Provide the [x, y] coordinate of the cell's center where the given text is located.  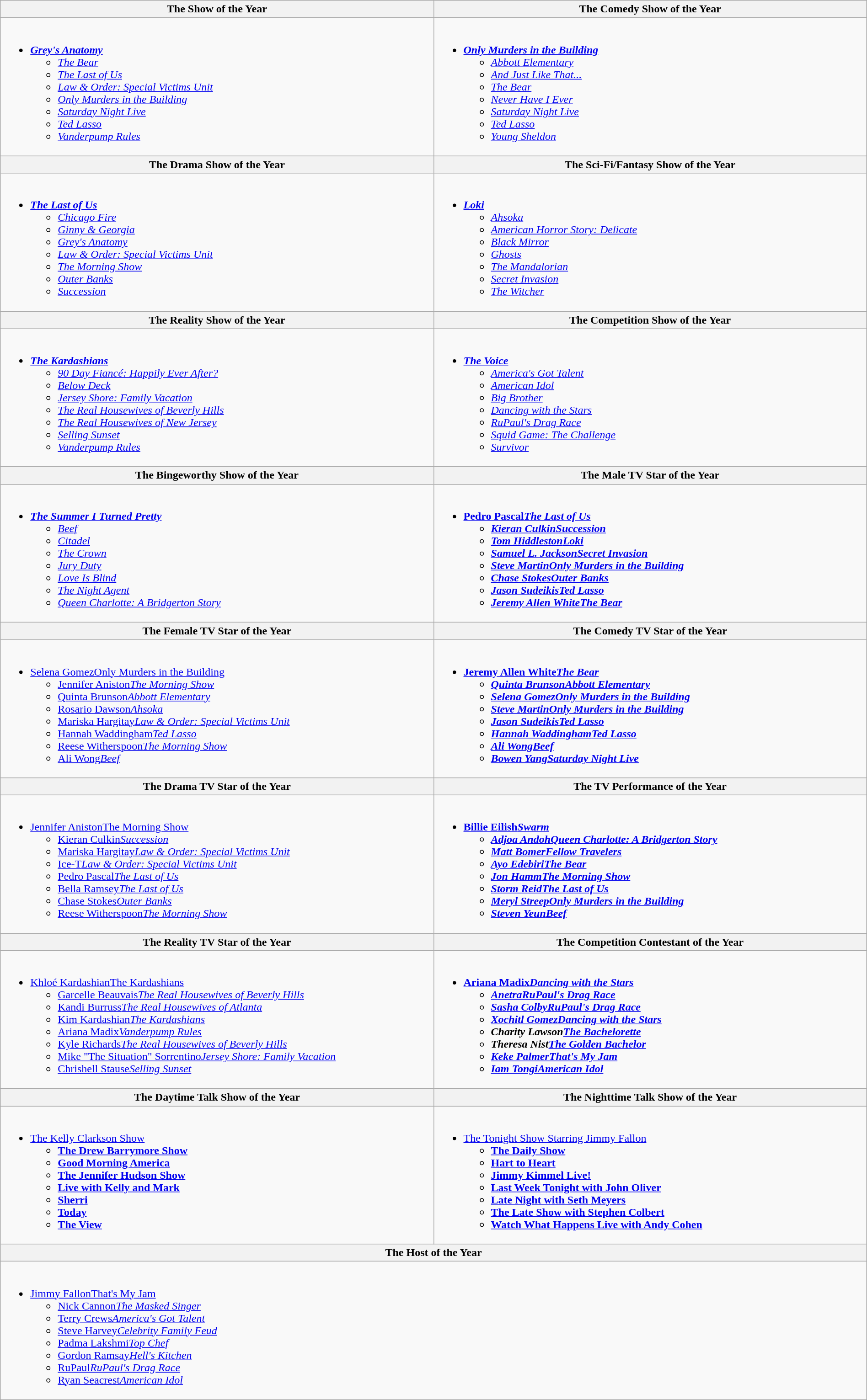
The Male TV Star of the Year [650, 475]
The Host of the Year [433, 1253]
The Bingeworthy Show of the Year [217, 475]
The Competition Contestant of the Year [650, 942]
The Reality Show of the Year [217, 320]
The Competition Show of the Year [650, 320]
The Female TV Star of the Year [217, 631]
The Last of UsChicago FireGinny & GeorgiaGrey's AnatomyLaw & Order: Special Victims UnitThe Morning ShowOuter BanksSuccession [217, 242]
Grey's AnatomyThe BearThe Last of UsLaw & Order: Special Victims UnitOnly Murders in the BuildingSaturday Night LiveTed LassoVanderpump Rules [217, 87]
The Summer I Turned PrettyBeefCitadelThe CrownJury DutyLove Is BlindThe Night AgentQueen Charlotte: A Bridgerton Story [217, 553]
LokiAhsokaAmerican Horror Story: DelicateBlack MirrorGhostsThe MandalorianSecret InvasionThe Witcher [650, 242]
The Comedy Show of the Year [650, 9]
The Show of the Year [217, 9]
The Daytime Talk Show of the Year [217, 1097]
The Kelly Clarkson ShowThe Drew Barrymore ShowGood Morning AmericaThe Jennifer Hudson ShowLive with Kelly and MarkSherriTodayThe View [217, 1175]
The Drama Show of the Year [217, 165]
The VoiceAmerica's Got TalentAmerican IdolBig BrotherDancing with the StarsRuPaul's Drag RaceSquid Game: The ChallengeSurvivor [650, 398]
The Comedy TV Star of the Year [650, 631]
The Reality TV Star of the Year [217, 942]
The Nighttime Talk Show of the Year [650, 1097]
The Drama TV Star of the Year [217, 786]
The Sci-Fi/Fantasy Show of the Year [650, 165]
The TV Performance of the Year [650, 786]
Only Murders in the BuildingAbbott ElementaryAnd Just Like That...The BearNever Have I EverSaturday Night LiveTed LassoYoung Sheldon [650, 87]
